From the cell containing the given text, extract its center point as [X, Y] coordinate. 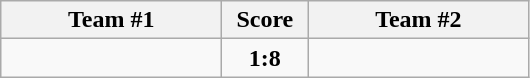
Team #2 [418, 20]
Score [265, 20]
1:8 [265, 58]
Team #1 [112, 20]
